Find where the given text appears and provide that cell's center as (X, Y) coordinate. 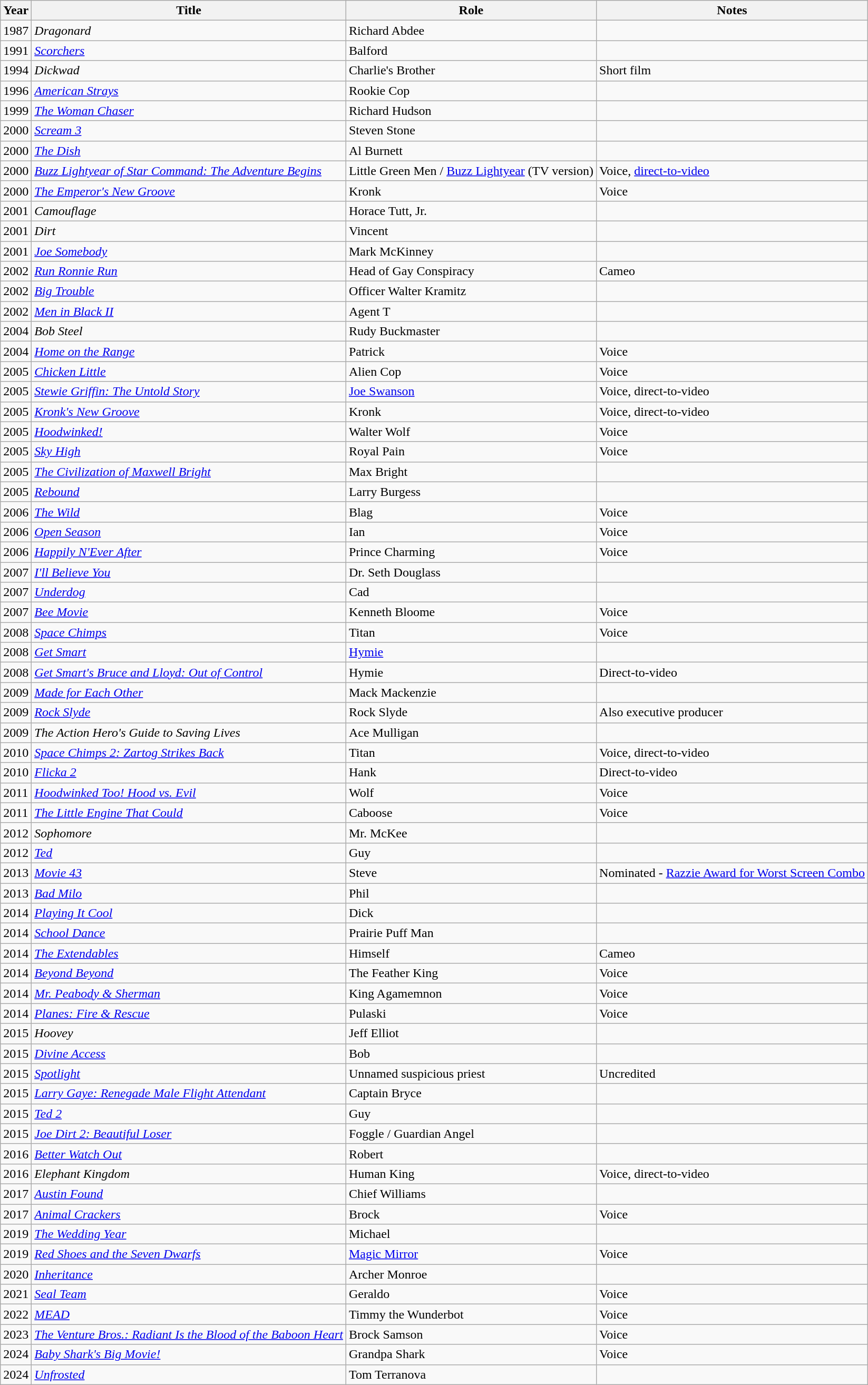
Joe Dirt 2: Beautiful Loser (189, 1134)
MEAD (189, 1314)
Officer Walter Kramitz (471, 291)
Get Smart's Bruce and Lloyd: Out of Control (189, 672)
Ace Mulligan (471, 733)
2023 (16, 1334)
Max Bright (471, 472)
King Agamemnon (471, 993)
Head of Gay Conspiracy (471, 271)
Bob Steel (189, 331)
Foggle / Guardian Angel (471, 1134)
Divine Access (189, 1054)
Charlie's Brother (471, 71)
Ted 2 (189, 1114)
Dick (471, 913)
The Wild (189, 512)
Chief Williams (471, 1194)
Archer Monroe (471, 1274)
2021 (16, 1294)
The Dish (189, 151)
Big Trouble (189, 291)
Patrick (471, 352)
Nominated - Razzie Award for Worst Screen Combo (733, 873)
Wolf (471, 793)
1991 (16, 51)
Dickwad (189, 71)
Unfrosted (189, 1374)
Cad (471, 592)
Steven Stone (471, 131)
Caboose (471, 813)
Sky High (189, 452)
The Woman Chaser (189, 111)
Dirt (189, 231)
Animal Crackers (189, 1214)
Geraldo (471, 1294)
Hoodwinked Too! Hood vs. Evil (189, 793)
Blag (471, 512)
Pulaski (471, 1013)
Bad Milo (189, 893)
1987 (16, 31)
The Action Hero's Guide to Saving Lives (189, 733)
The Little Engine That Could (189, 813)
Notes (733, 11)
Chicken Little (189, 372)
Camouflage (189, 211)
Human King (471, 1174)
Agent T (471, 311)
Ted (189, 853)
Mr. Peabody & Sherman (189, 993)
Al Burnett (471, 151)
Hoodwinked! (189, 432)
Dr. Seth Douglass (471, 572)
Happily N'Ever After (189, 552)
Prince Charming (471, 552)
Timmy the Wunderbot (471, 1314)
Bob (471, 1054)
Stewie Griffin: The Untold Story (189, 392)
Space Chimps (189, 632)
Grandpa Shark (471, 1354)
Richard Abdee (471, 31)
Uncredited (733, 1074)
Home on the Range (189, 352)
Steve (471, 873)
American Strays (189, 91)
Dragonard (189, 31)
Buzz Lightyear of Star Command: The Adventure Begins (189, 171)
Elephant Kingdom (189, 1174)
Red Shoes and the Seven Dwarfs (189, 1254)
The Feather King (471, 973)
The Civilization of Maxwell Bright (189, 472)
Men in Black II (189, 311)
Brock (471, 1214)
Royal Pain (471, 452)
Walter Wolf (471, 432)
1994 (16, 71)
Joe Somebody (189, 251)
Brock Samson (471, 1334)
Scream 3 (189, 131)
I'll Believe You (189, 572)
Rebound (189, 492)
Robert (471, 1154)
1999 (16, 111)
Playing It Cool (189, 913)
Get Smart (189, 652)
The Emperor's New Groove (189, 191)
Rudy Buckmaster (471, 331)
Run Ronnie Run (189, 271)
Austin Found (189, 1194)
Made for Each Other (189, 692)
Kronk's New Groove (189, 412)
Captain Bryce (471, 1094)
Kenneth Bloome (471, 612)
Rookie Cop (471, 91)
Hoovey (189, 1033)
Tom Terranova (471, 1374)
Inheritance (189, 1274)
The Extendables (189, 953)
Vincent (471, 231)
Baby Shark's Big Movie! (189, 1354)
The Venture Bros.: Radiant Is the Blood of the Baboon Heart (189, 1334)
Little Green Men / Buzz Lightyear (TV version) (471, 171)
Seal Team (189, 1294)
2022 (16, 1314)
Larry Gaye: Renegade Male Flight Attendant (189, 1094)
Hank (471, 773)
Michael (471, 1234)
Horace Tutt, Jr. (471, 211)
Mark McKinney (471, 251)
Better Watch Out (189, 1154)
Ian (471, 532)
Larry Burgess (471, 492)
Himself (471, 953)
The Wedding Year (189, 1234)
Beyond Beyond (189, 973)
Year (16, 11)
2020 (16, 1274)
1996 (16, 91)
Jeff Elliot (471, 1033)
Space Chimps 2: Zartog Strikes Back (189, 753)
Joe Swanson (471, 392)
Alien Cop (471, 372)
Movie 43 (189, 873)
Planes: Fire & Rescue (189, 1013)
Magic Mirror (471, 1254)
Open Season (189, 532)
School Dance (189, 933)
Prairie Puff Man (471, 933)
Also executive producer (733, 713)
Richard Hudson (471, 111)
Sophomore (189, 833)
Short film (733, 71)
Role (471, 11)
Underdog (189, 592)
Phil (471, 893)
Title (189, 11)
Scorchers (189, 51)
Bee Movie (189, 612)
Balford (471, 51)
Flicka 2 (189, 773)
Unnamed suspicious priest (471, 1074)
Mr. McKee (471, 833)
Mack Mackenzie (471, 692)
Spotlight (189, 1074)
